Extract the [x, y] coordinate from the center of the cell holding the provided text.  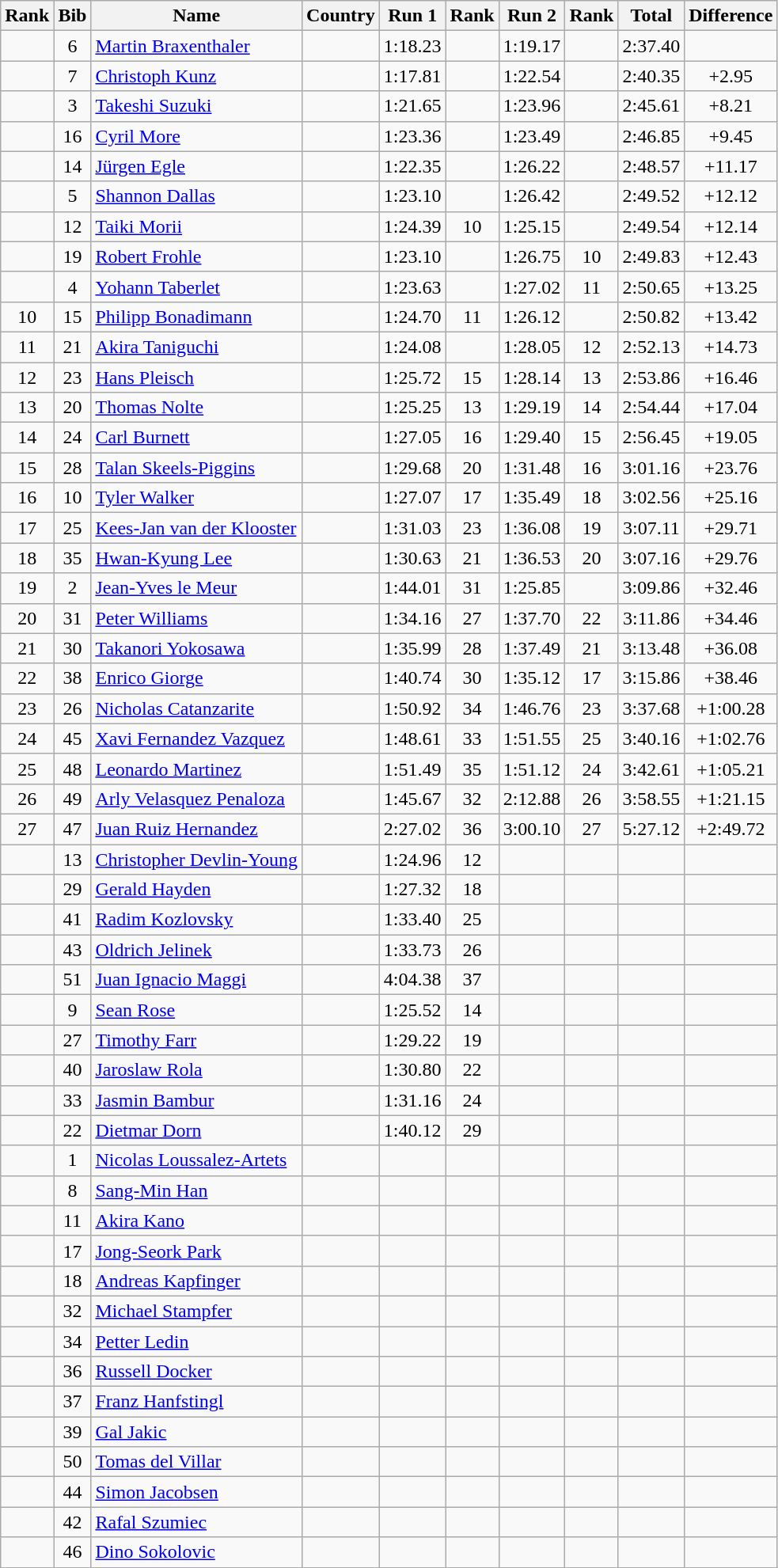
Gerald Hayden [196, 890]
6 [73, 46]
8 [73, 1190]
+23.76 [731, 468]
+1:00.28 [731, 708]
1:35.99 [412, 648]
Leonardo Martinez [196, 769]
+32.46 [731, 588]
1:21.65 [412, 106]
3:00.10 [532, 829]
Enrico Giorge [196, 678]
Total [651, 16]
50 [73, 1462]
40 [73, 1070]
1:22.54 [532, 76]
1:40.74 [412, 678]
+12.12 [731, 196]
Gal Jakic [196, 1432]
49 [73, 799]
43 [73, 950]
39 [73, 1432]
Sean Rose [196, 1010]
1:25.15 [532, 226]
1:27.02 [532, 287]
42 [73, 1522]
+2.95 [731, 76]
1:48.61 [412, 738]
1:24.96 [412, 859]
45 [73, 738]
Jasmin Bambur [196, 1100]
Christoph Kunz [196, 76]
+8.21 [731, 106]
Hans Pleisch [196, 378]
4:04.38 [412, 980]
Oldrich Jelinek [196, 950]
Cyril More [196, 136]
41 [73, 920]
1:23.49 [532, 136]
Juan Ignacio Maggi [196, 980]
1:26.12 [532, 317]
1:27.32 [412, 890]
2:49.52 [651, 196]
3:13.48 [651, 648]
Simon Jacobsen [196, 1492]
Robert Frohle [196, 256]
1:25.72 [412, 378]
Takeshi Suzuki [196, 106]
3:11.86 [651, 618]
Nicholas Catanzarite [196, 708]
Martin Braxenthaler [196, 46]
1:23.96 [532, 106]
3:07.11 [651, 528]
2:45.61 [651, 106]
1:17.81 [412, 76]
Sang-Min Han [196, 1190]
9 [73, 1010]
+13.25 [731, 287]
Dietmar Dorn [196, 1130]
3 [73, 106]
1:29.68 [412, 468]
3:40.16 [651, 738]
1:33.40 [412, 920]
1:40.12 [412, 1130]
2:46.85 [651, 136]
3:01.16 [651, 468]
Tyler Walker [196, 498]
1:25.52 [412, 1010]
+29.76 [731, 558]
5:27.12 [651, 829]
Name [196, 16]
2:37.40 [651, 46]
2:27.02 [412, 829]
+38.46 [731, 678]
1:24.39 [412, 226]
7 [73, 76]
Akira Kano [196, 1221]
1:23.36 [412, 136]
Dino Sokolovic [196, 1552]
1:28.14 [532, 378]
Yohann Taberlet [196, 287]
48 [73, 769]
1:35.12 [532, 678]
1:24.70 [412, 317]
2:49.83 [651, 256]
1:35.49 [532, 498]
Nicolas Loussalez-Artets [196, 1160]
Hwan-Kyung Lee [196, 558]
Thomas Nolte [196, 408]
1:29.40 [532, 438]
Philipp Bonadimann [196, 317]
1:46.76 [532, 708]
+29.71 [731, 528]
1:26.22 [532, 166]
3:07.16 [651, 558]
5 [73, 196]
+9.45 [731, 136]
+19.05 [731, 438]
1:33.73 [412, 950]
Peter Williams [196, 618]
1:31.03 [412, 528]
+34.46 [731, 618]
1:27.05 [412, 438]
+2:49.72 [731, 829]
1:18.23 [412, 46]
3:58.55 [651, 799]
2:48.57 [651, 166]
Taiki Morii [196, 226]
2:12.88 [532, 799]
+13.42 [731, 317]
Andreas Kapfinger [196, 1281]
1:31.48 [532, 468]
Jong-Seork Park [196, 1251]
3:42.61 [651, 769]
2:54.44 [651, 408]
1:26.75 [532, 256]
1:36.08 [532, 528]
47 [73, 829]
2:50.82 [651, 317]
Russell Docker [196, 1372]
Jean-Yves le Meur [196, 588]
1:22.35 [412, 166]
38 [73, 678]
+1:21.15 [731, 799]
Franz Hanfstingl [196, 1402]
4 [73, 287]
1:19.17 [532, 46]
1:29.22 [412, 1040]
+12.14 [731, 226]
Radim Kozlovsky [196, 920]
Jürgen Egle [196, 166]
Carl Burnett [196, 438]
1:27.07 [412, 498]
1:24.08 [412, 347]
1:23.63 [412, 287]
+12.43 [731, 256]
2:56.45 [651, 438]
2:40.35 [651, 76]
Rafal Szumiec [196, 1522]
Talan Skeels-Piggins [196, 468]
1:51.12 [532, 769]
2:53.86 [651, 378]
1:30.63 [412, 558]
Takanori Yokosawa [196, 648]
1:25.25 [412, 408]
3:37.68 [651, 708]
Run 2 [532, 16]
Christopher Devlin-Young [196, 859]
1:29.19 [532, 408]
+25.16 [731, 498]
1:45.67 [412, 799]
2:52.13 [651, 347]
Petter Ledin [196, 1342]
Juan Ruiz Hernandez [196, 829]
1:26.42 [532, 196]
1:51.49 [412, 769]
Jaroslaw Rola [196, 1070]
Xavi Fernandez Vazquez [196, 738]
1:50.92 [412, 708]
Arly Velasquez Penaloza [196, 799]
+1:02.76 [731, 738]
1:51.55 [532, 738]
44 [73, 1492]
Akira Taniguchi [196, 347]
1:28.05 [532, 347]
2:49.54 [651, 226]
1:31.16 [412, 1100]
1:25.85 [532, 588]
+36.08 [731, 648]
2 [73, 588]
2:50.65 [651, 287]
Country [341, 16]
Tomas del Villar [196, 1462]
+17.04 [731, 408]
+1:05.21 [731, 769]
Shannon Dallas [196, 196]
51 [73, 980]
Kees-Jan van der Klooster [196, 528]
1:44.01 [412, 588]
Timothy Farr [196, 1040]
+16.46 [731, 378]
1 [73, 1160]
3:09.86 [651, 588]
1:30.80 [412, 1070]
1:37.70 [532, 618]
+11.17 [731, 166]
1:36.53 [532, 558]
Bib [73, 16]
3:02.56 [651, 498]
Run 1 [412, 16]
Michael Stampfer [196, 1311]
3:15.86 [651, 678]
Difference [731, 16]
46 [73, 1552]
1:37.49 [532, 648]
+14.73 [731, 347]
1:34.16 [412, 618]
